Find where the given text appears and provide that cell's center as (x, y) coordinate. 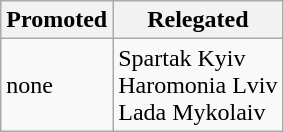
none (57, 85)
Promoted (57, 20)
Relegated (198, 20)
Spartak Kyiv Haromonia Lviv Lada Mykolaiv (198, 85)
